For the text-containing cell, return its midpoint in (x, y) coordinate format. 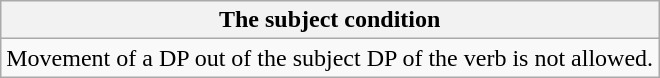
The subject condition (330, 20)
Movement of a DP out of the subject DP of the verb is not allowed. (330, 58)
